Output the [x, y] coordinate of the center of the cell containing the given text.  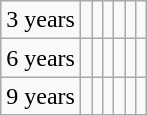
3 years [41, 20]
6 years [41, 58]
9 years [41, 96]
